Find where the given text appears and provide that cell's center as [X, Y] coordinate. 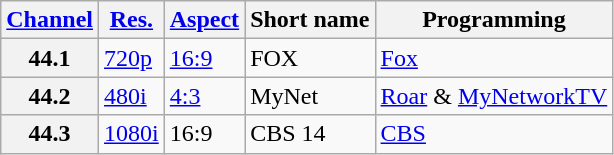
Short name [310, 20]
Roar & MyNetworkTV [494, 96]
720p [132, 58]
44.3 [50, 134]
MyNet [310, 96]
44.1 [50, 58]
Programming [494, 20]
44.2 [50, 96]
480i [132, 96]
Channel [50, 20]
Res. [132, 20]
CBS 14 [310, 134]
CBS [494, 134]
4:3 [204, 96]
1080i [132, 134]
Fox [494, 58]
FOX [310, 58]
Aspect [204, 20]
